Determine the [x, y] coordinate at the center of the cell enclosing the given text.  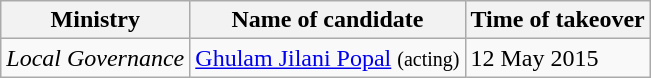
Local Governance [96, 58]
Ministry [96, 20]
Ghulam Jilani Popal (acting) [328, 58]
Name of candidate [328, 20]
Time of takeover [558, 20]
12 May 2015 [558, 58]
